Provide the (x, y) coordinate of the cell's center where the given text is located.  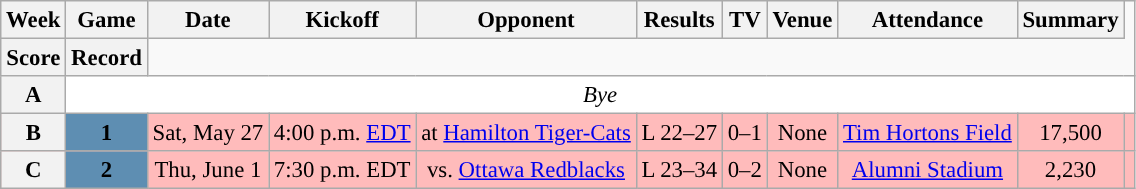
Sat, May 27 (208, 133)
L 22–27 (679, 133)
7:30 p.m. EDT (342, 170)
A (34, 95)
1 (106, 133)
Date (208, 20)
Week (34, 20)
2,230 (1070, 170)
Summary (1070, 20)
Attendance (928, 20)
Results (679, 20)
Alumni Stadium (928, 170)
L 23–34 (679, 170)
B (34, 133)
at Hamilton Tiger-Cats (526, 133)
Record (106, 58)
vs. Ottawa Redblacks (526, 170)
TV (744, 20)
Thu, June 1 (208, 170)
17,500 (1070, 133)
0–2 (744, 170)
Game (106, 20)
0–1 (744, 133)
C (34, 170)
2 (106, 170)
Bye (600, 95)
Venue (802, 20)
Kickoff (342, 20)
Opponent (526, 20)
Tim Hortons Field (928, 133)
Score (34, 58)
4:00 p.m. EDT (342, 133)
